Search for the cell housing the specified text and yield its [X, Y] center coordinate. 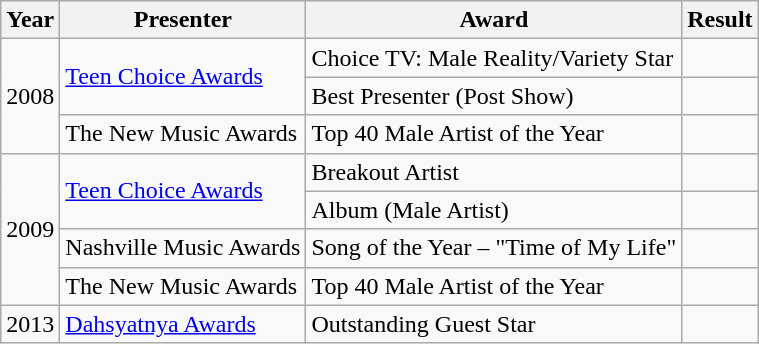
Outstanding Guest Star [494, 324]
Album (Male Artist) [494, 210]
Result [720, 20]
2008 [30, 96]
Award [494, 20]
Song of the Year – "Time of My Life" [494, 248]
Nashville Music Awards [183, 248]
Presenter [183, 20]
Best Presenter (Post Show) [494, 96]
2009 [30, 229]
2013 [30, 324]
Dahsyatnya Awards [183, 324]
Breakout Artist [494, 172]
Year [30, 20]
Choice TV: Male Reality/Variety Star [494, 58]
